From the cell containing the given text, extract its center point as (X, Y) coordinate. 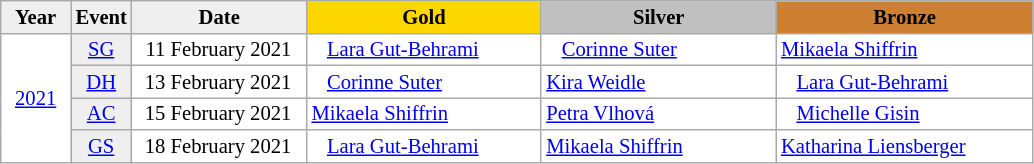
15 February 2021 (220, 113)
Silver (658, 16)
Katharina Liensberger (904, 146)
11 February 2021 (220, 49)
13 February 2021 (220, 81)
Bronze (904, 16)
GS (100, 146)
Petra Vlhová (658, 113)
Kira Weidle (658, 81)
Gold (424, 16)
Michelle Gisin (904, 113)
AC (100, 113)
2021 (36, 98)
Date (220, 16)
SG (100, 49)
Year (36, 16)
DH (100, 81)
Event (100, 16)
18 February 2021 (220, 146)
